Search for the cell housing the specified text and yield its [X, Y] center coordinate. 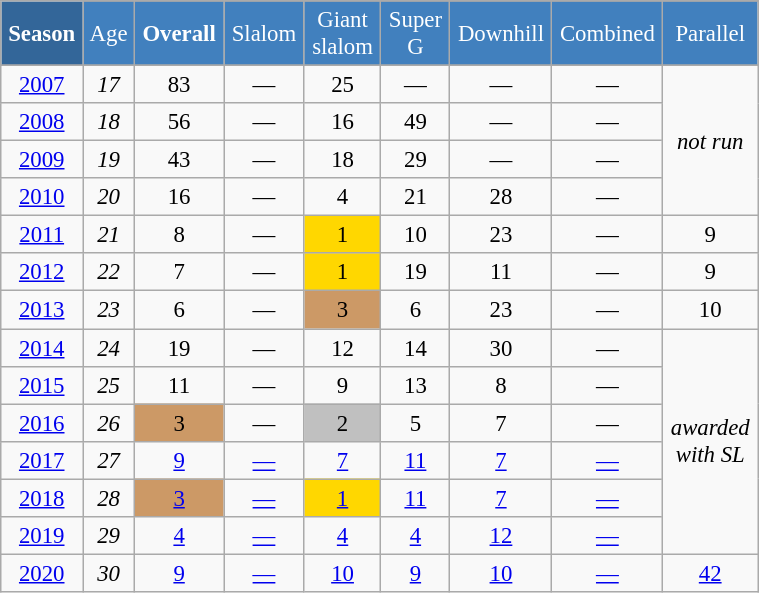
Overall [178, 34]
Super G [416, 34]
Downhill [501, 34]
2019 [42, 536]
83 [178, 85]
Giantslalom [342, 34]
2011 [42, 235]
24 [109, 348]
27 [109, 460]
2016 [42, 423]
5 [416, 423]
Combined [608, 34]
awarded with SL [710, 442]
Age [109, 34]
22 [109, 273]
2013 [42, 310]
56 [178, 122]
2007 [42, 85]
20 [109, 197]
43 [178, 160]
14 [416, 348]
2008 [42, 122]
2009 [42, 160]
Season [42, 34]
2 [342, 423]
2018 [42, 498]
2017 [42, 460]
2020 [42, 573]
Slalom [264, 34]
49 [416, 122]
2012 [42, 273]
26 [109, 423]
2010 [42, 197]
2014 [42, 348]
13 [416, 385]
17 [109, 85]
2015 [42, 385]
Parallel [710, 34]
not run [710, 141]
42 [710, 573]
